Return [X, Y] of the center of cell containing provided text 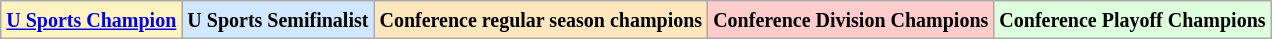
Conference Playoff Champions [1132, 20]
U Sports Champion [92, 20]
U Sports Semifinalist [278, 20]
Conference regular season champions [541, 20]
Conference Division Champions [851, 20]
